Output the [X, Y] coordinate of the center of the cell containing the given text.  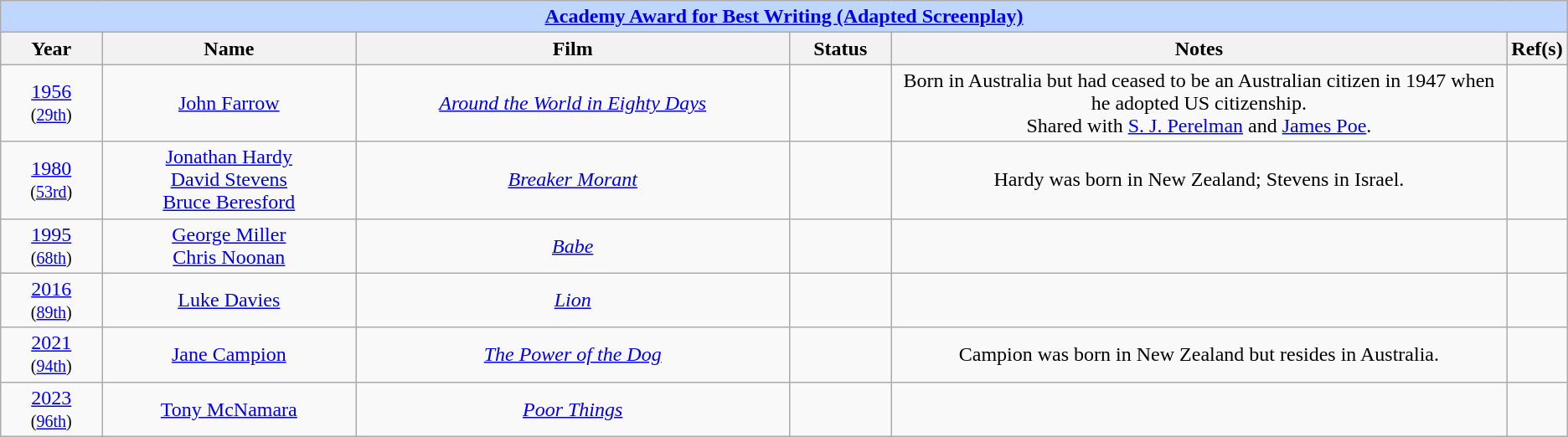
Breaker Morant [573, 180]
George MillerChris Noonan [230, 246]
The Power of the Dog [573, 355]
Jane Campion [230, 355]
Poor Things [573, 409]
John Farrow [230, 103]
Hardy was born in New Zealand; Stevens in Israel. [1199, 180]
Ref(s) [1537, 49]
Around the World in Eighty Days [573, 103]
1980(53rd) [52, 180]
2016(89th) [52, 300]
Jonathan HardyDavid StevensBruce Beresford [230, 180]
Film [573, 49]
Notes [1199, 49]
Status [840, 49]
Academy Award for Best Writing (Adapted Screenplay) [784, 17]
1995(68th) [52, 246]
Campion was born in New Zealand but resides in Australia. [1199, 355]
1956(29th) [52, 103]
Babe [573, 246]
Luke Davies [230, 300]
2021(94th) [52, 355]
2023(96th) [52, 409]
Year [52, 49]
Born in Australia but had ceased to be an Australian citizen in 1947 when he adopted US citizenship.Shared with S. J. Perelman and James Poe. [1199, 103]
Tony McNamara [230, 409]
Lion [573, 300]
Name [230, 49]
